From the cell containing the given text, extract its center point as [X, Y] coordinate. 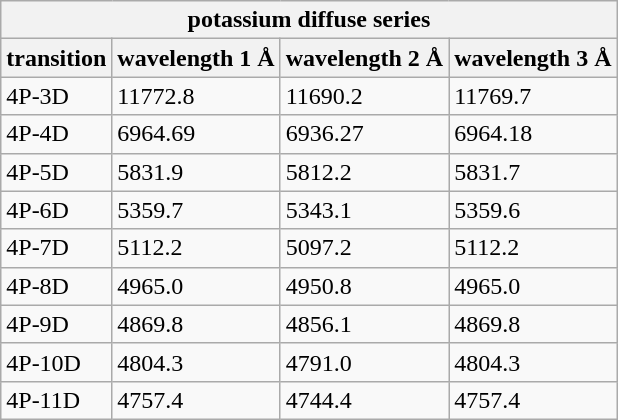
4950.8 [364, 286]
4P-7D [56, 248]
6964.18 [533, 134]
4791.0 [364, 362]
wavelength 3 Å [533, 58]
6936.27 [364, 134]
5097.2 [364, 248]
4P-5D [56, 172]
5831.9 [196, 172]
5812.2 [364, 172]
4P-6D [56, 210]
4P-11D [56, 400]
transition [56, 58]
4P-10D [56, 362]
11772.8 [196, 96]
4856.1 [364, 324]
4P-9D [56, 324]
4P-3D [56, 96]
5343.1 [364, 210]
wavelength 2 Å [364, 58]
4744.4 [364, 400]
5359.7 [196, 210]
wavelength 1 Å [196, 58]
11769.7 [533, 96]
5359.6 [533, 210]
11690.2 [364, 96]
4P-4D [56, 134]
potassium diffuse series [309, 20]
4P-8D [56, 286]
5831.7 [533, 172]
6964.69 [196, 134]
